Determine the (x, y) coordinate at the center of the cell enclosing the given text.  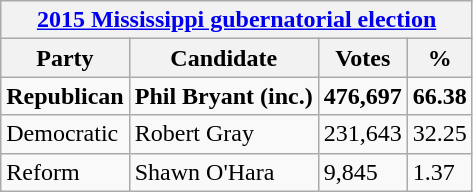
Candidate (224, 58)
Democratic (65, 134)
Republican (65, 96)
66.38 (440, 96)
32.25 (440, 134)
9,845 (362, 172)
476,697 (362, 96)
1.37 (440, 172)
Reform (65, 172)
231,643 (362, 134)
% (440, 58)
Votes (362, 58)
Shawn O'Hara (224, 172)
Robert Gray (224, 134)
2015 Mississippi gubernatorial election (237, 20)
Party (65, 58)
Phil Bryant (inc.) (224, 96)
